Pinpoint the cell where the given text exists, returning its [x, y] midpoint coordinate. 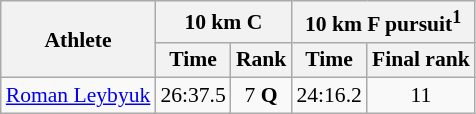
10 km C [223, 22]
Rank [262, 60]
7 Q [262, 96]
Final rank [421, 60]
10 km F pursuit1 [382, 22]
11 [421, 96]
Roman Leybyuk [78, 96]
24:16.2 [328, 96]
Athlete [78, 40]
26:37.5 [192, 96]
